Output the [x, y] coordinate of the center of the cell containing the given text.  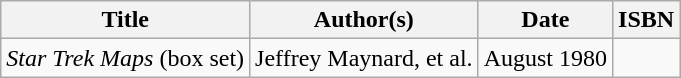
Title [126, 20]
Star Trek Maps (box set) [126, 58]
August 1980 [545, 58]
Author(s) [364, 20]
ISBN [646, 20]
Jeffrey Maynard, et al. [364, 58]
Date [545, 20]
